Locate the cell with the specified text and output its [X, Y] center coordinate. 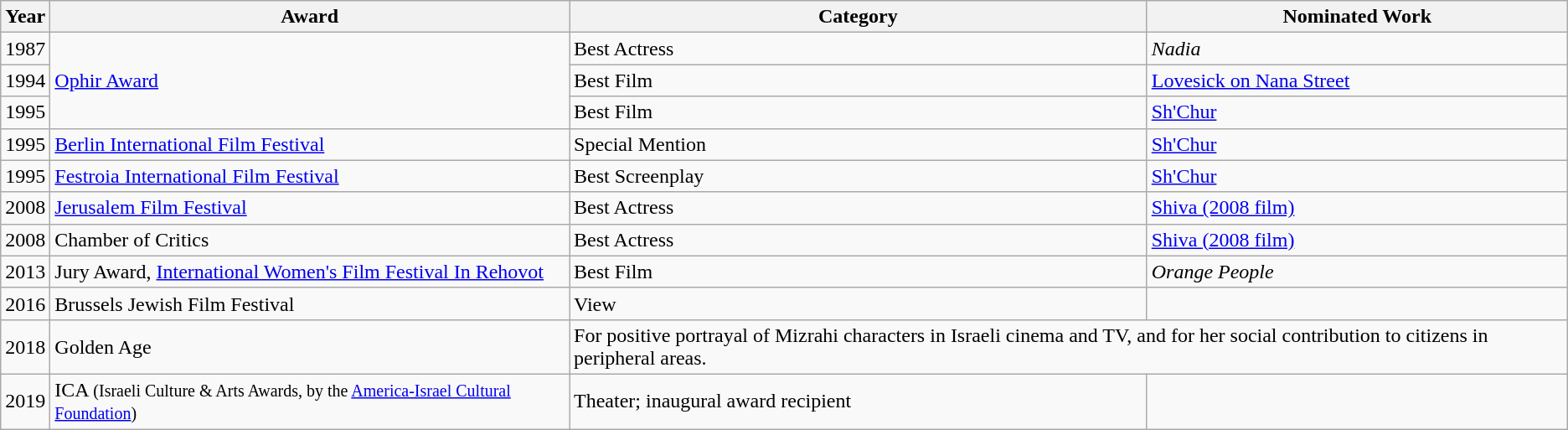
Ophir Award [310, 80]
ICA (Israeli Culture & Arts Awards, by the America-Israel Cultural Foundation) [310, 401]
Jerusalem Film Festival [310, 208]
Golden Age [310, 347]
View [859, 303]
Theater; inaugural award recipient [859, 401]
Brussels Jewish Film Festival [310, 303]
1987 [25, 49]
Award [310, 17]
Lovesick on Nana Street [1357, 80]
1994 [25, 80]
Orange People [1357, 272]
Year [25, 17]
For positive portrayal of Mizrahi characters in Israeli cinema and TV, and for her social contribution to citizens in peripheral areas. [1069, 347]
Special Mention [859, 144]
Jury Award, International Women's Film Festival In Rehovot [310, 272]
Berlin International Film Festival [310, 144]
2016 [25, 303]
2018 [25, 347]
Nominated Work [1357, 17]
2013 [25, 272]
2019 [25, 401]
Nadia [1357, 49]
Best Screenplay [859, 176]
Category [859, 17]
Festroia International Film Festival [310, 176]
Chamber of Critics [310, 240]
